Find where the given text appears and provide that cell's center as (X, Y) coordinate. 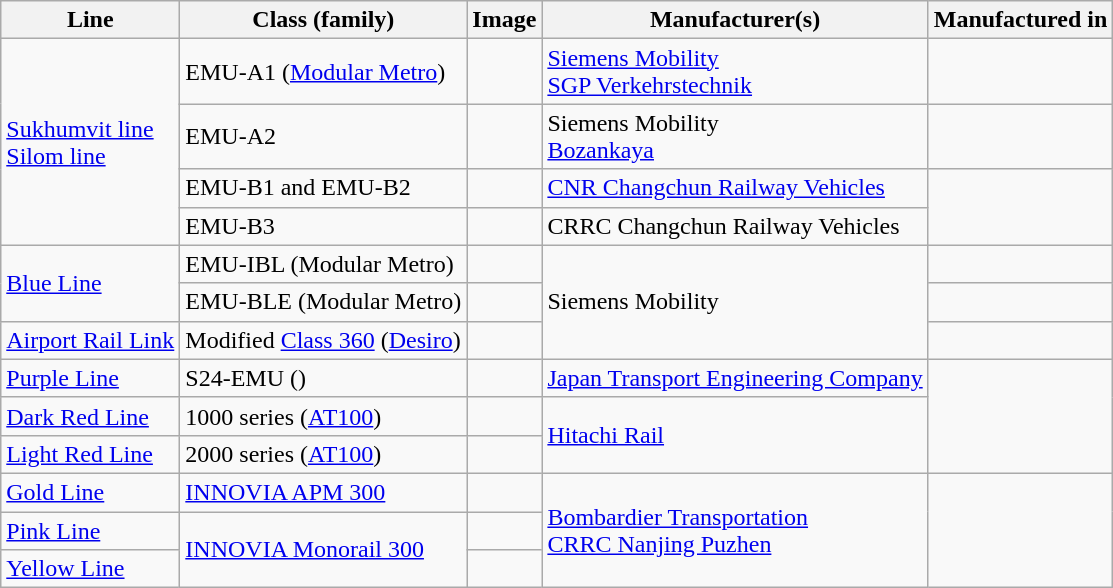
Bombardier TransportationCRRC Nanjing Puzhen (735, 530)
EMU-IBL (Modular Metro) (324, 264)
Manufactured in (1020, 20)
Class (family) (324, 20)
Sukhumvit line Silom line (90, 142)
Manufacturer(s) (735, 20)
EMU-A1 (Modular Metro) (324, 72)
CRRC Changchun Railway Vehicles (735, 226)
Siemens MobilitySGP Verkehrstechnik (735, 72)
Japan Transport Engineering Company (735, 378)
Siemens MobilityBozankaya (735, 136)
INNOVIA Monorail 300 (324, 550)
Image (504, 20)
Blue Line (90, 283)
S24-EMU () (324, 378)
EMU-B3 (324, 226)
2000 series (AT100) (324, 454)
Siemens Mobility (735, 302)
Airport Rail Link (90, 340)
EMU-A2 (324, 136)
Gold Line (90, 492)
1000 series (AT100) (324, 416)
Yellow Line (90, 569)
EMU-B1 and EMU-B2 (324, 188)
INNOVIA APM 300 (324, 492)
Line (90, 20)
Light Red Line (90, 454)
Pink Line (90, 531)
CNR Changchun Railway Vehicles (735, 188)
Dark Red Line (90, 416)
EMU-BLE (Modular Metro) (324, 302)
Modified Class 360 (Desiro) (324, 340)
Hitachi Rail (735, 435)
Purple Line (90, 378)
